Find where the given text appears and provide that cell's center as (x, y) coordinate. 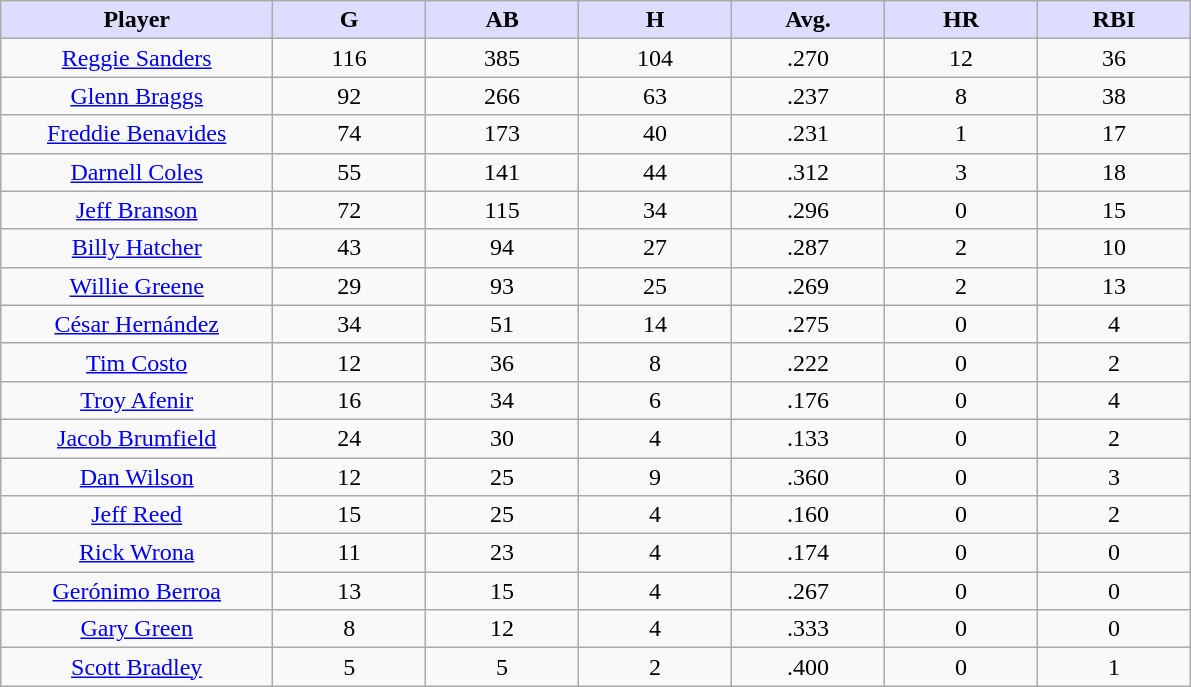
Billy Hatcher (137, 248)
38 (1114, 96)
Avg. (808, 20)
.333 (808, 629)
11 (350, 553)
104 (656, 58)
.270 (808, 58)
.360 (808, 477)
.275 (808, 324)
173 (502, 134)
10 (1114, 248)
.174 (808, 553)
14 (656, 324)
AB (502, 20)
23 (502, 553)
.269 (808, 286)
Scott Bradley (137, 667)
.400 (808, 667)
116 (350, 58)
.296 (808, 210)
HR (960, 20)
17 (1114, 134)
30 (502, 438)
6 (656, 400)
Gerónimo Berroa (137, 591)
G (350, 20)
27 (656, 248)
Jeff Branson (137, 210)
92 (350, 96)
40 (656, 134)
.312 (808, 172)
51 (502, 324)
Player (137, 20)
Rick Wrona (137, 553)
.133 (808, 438)
141 (502, 172)
115 (502, 210)
29 (350, 286)
RBI (1114, 20)
.237 (808, 96)
.287 (808, 248)
55 (350, 172)
Freddie Benavides (137, 134)
18 (1114, 172)
.160 (808, 515)
93 (502, 286)
H (656, 20)
Jeff Reed (137, 515)
63 (656, 96)
Gary Green (137, 629)
.176 (808, 400)
16 (350, 400)
266 (502, 96)
Dan Wilson (137, 477)
43 (350, 248)
Troy Afenir (137, 400)
Glenn Braggs (137, 96)
César Hernández (137, 324)
Tim Costo (137, 362)
Reggie Sanders (137, 58)
94 (502, 248)
.222 (808, 362)
.231 (808, 134)
9 (656, 477)
385 (502, 58)
24 (350, 438)
Jacob Brumfield (137, 438)
Darnell Coles (137, 172)
72 (350, 210)
74 (350, 134)
44 (656, 172)
.267 (808, 591)
Willie Greene (137, 286)
